Output the (X, Y) coordinate of the center of the cell containing the given text.  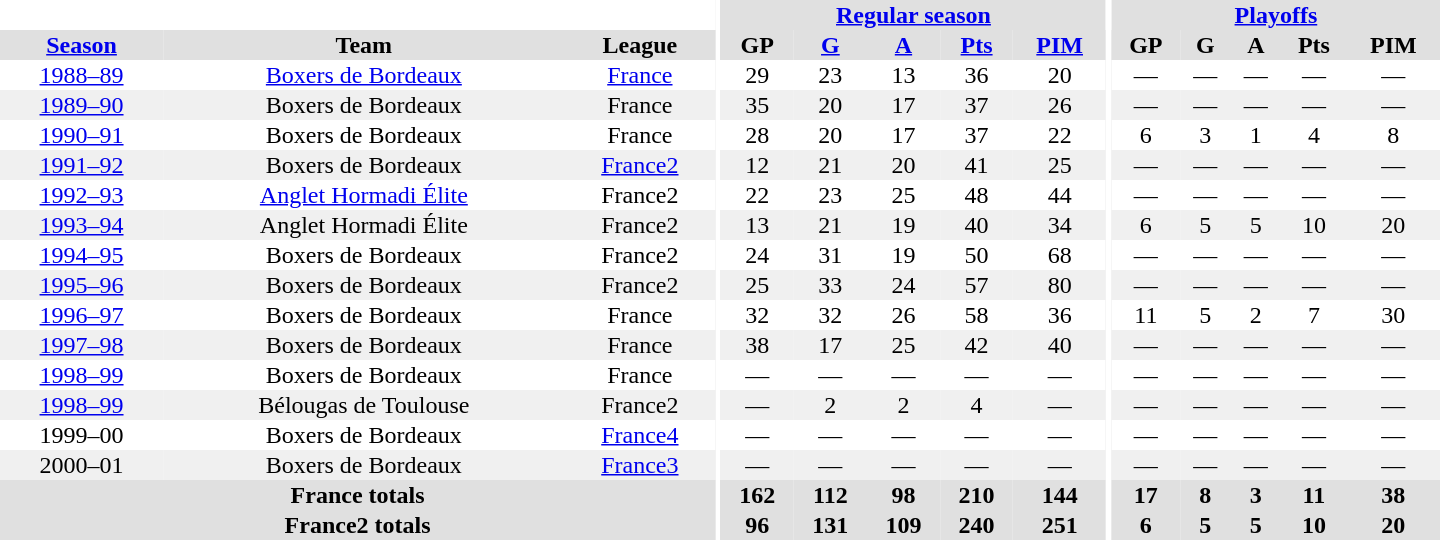
48 (976, 195)
France4 (640, 435)
1991–92 (82, 165)
44 (1060, 195)
112 (830, 495)
Season (82, 45)
Team (364, 45)
1988–89 (82, 75)
35 (758, 105)
1992–93 (82, 195)
Regular season (914, 15)
42 (976, 345)
1994–95 (82, 255)
Bélougas de Toulouse (364, 405)
29 (758, 75)
68 (1060, 255)
28 (758, 135)
12 (758, 165)
34 (1060, 225)
80 (1060, 285)
1 (1256, 135)
France2 totals (358, 525)
1995–96 (82, 285)
1993–94 (82, 225)
50 (976, 255)
210 (976, 495)
57 (976, 285)
Playoffs (1276, 15)
2000–01 (82, 465)
251 (1060, 525)
1996–97 (82, 315)
144 (1060, 495)
162 (758, 495)
7 (1314, 315)
41 (976, 165)
31 (830, 255)
96 (758, 525)
240 (976, 525)
1997–98 (82, 345)
109 (904, 525)
1989–90 (82, 105)
League (640, 45)
30 (1394, 315)
98 (904, 495)
131 (830, 525)
58 (976, 315)
1990–91 (82, 135)
France totals (358, 495)
France3 (640, 465)
1999–00 (82, 435)
33 (830, 285)
